Capture the cell that displays the provided text and extract its (x, y) central coordinate. 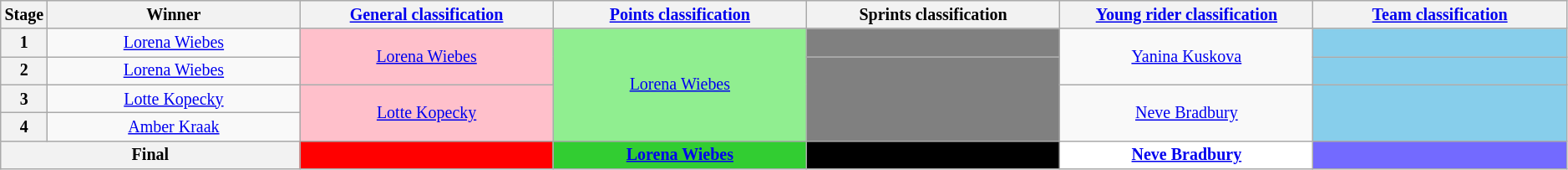
2 (24, 70)
3 (24, 99)
4 (24, 127)
Sprints classification (932, 15)
Young rider classification (1186, 15)
Winner (174, 15)
Amber Kraak (174, 127)
General classification (426, 15)
Final (150, 154)
Yanina Kuskova (1186, 57)
Stage (24, 15)
Points classification (680, 15)
1 (24, 44)
Team classification (1440, 15)
